Locate the cell with the specified text and output its (X, Y) center coordinate. 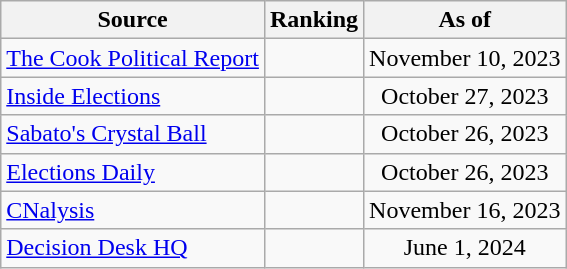
November 16, 2023 (465, 210)
As of (465, 20)
The Cook Political Report (133, 58)
June 1, 2024 (465, 248)
CNalysis (133, 210)
Source (133, 20)
November 10, 2023 (465, 58)
Decision Desk HQ (133, 248)
Ranking (314, 20)
October 27, 2023 (465, 96)
Elections Daily (133, 172)
Inside Elections (133, 96)
Sabato's Crystal Ball (133, 134)
